Find where the given text appears and provide that cell's center as (X, Y) coordinate. 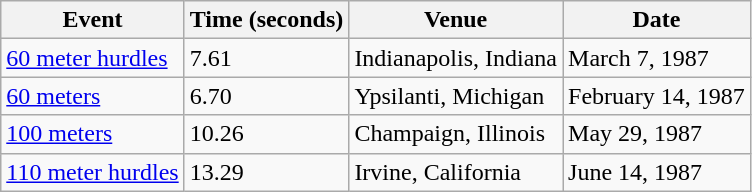
60 meters (92, 96)
10.26 (266, 134)
Date (657, 20)
7.61 (266, 58)
Ypsilanti, Michigan (456, 96)
Event (92, 20)
13.29 (266, 172)
June 14, 1987 (657, 172)
Champaign, Illinois (456, 134)
Venue (456, 20)
100 meters (92, 134)
May 29, 1987 (657, 134)
6.70 (266, 96)
Indianapolis, Indiana (456, 58)
February 14, 1987 (657, 96)
Irvine, California (456, 172)
Time (seconds) (266, 20)
March 7, 1987 (657, 58)
60 meter hurdles (92, 58)
110 meter hurdles (92, 172)
